Identify which cell holds the provided text, then report its (X, Y) central coordinate. 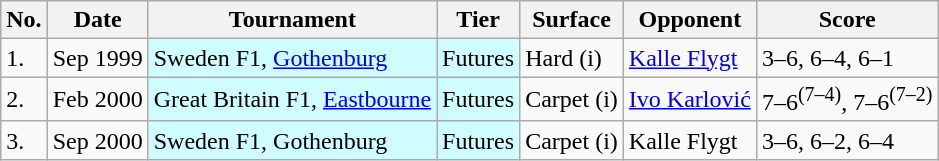
Tournament (292, 20)
Score (847, 20)
Ivo Karlović (690, 100)
Great Britain F1, Eastbourne (292, 100)
Opponent (690, 20)
Tier (478, 20)
Sep 1999 (98, 58)
3–6, 6–2, 6–4 (847, 140)
3. (24, 140)
Sep 2000 (98, 140)
2. (24, 100)
No. (24, 20)
Hard (i) (572, 58)
Feb 2000 (98, 100)
7–6(7–4), 7–6(7–2) (847, 100)
Surface (572, 20)
1. (24, 58)
Date (98, 20)
3–6, 6–4, 6–1 (847, 58)
